Scan for the cell matching the given text and deliver its [X, Y] coordinate at center. 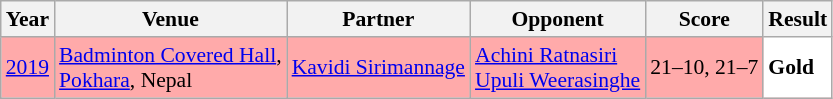
Venue [170, 19]
Kavidi Sirimannage [378, 68]
Year [28, 19]
2019 [28, 68]
Badminton Covered Hall,Pokhara, Nepal [170, 68]
Result [798, 19]
Gold [798, 68]
Opponent [558, 19]
Score [704, 19]
Achini Ratnasiri Upuli Weerasinghe [558, 68]
Partner [378, 19]
21–10, 21–7 [704, 68]
